Pinpoint the cell where the given text exists, returning its [X, Y] midpoint coordinate. 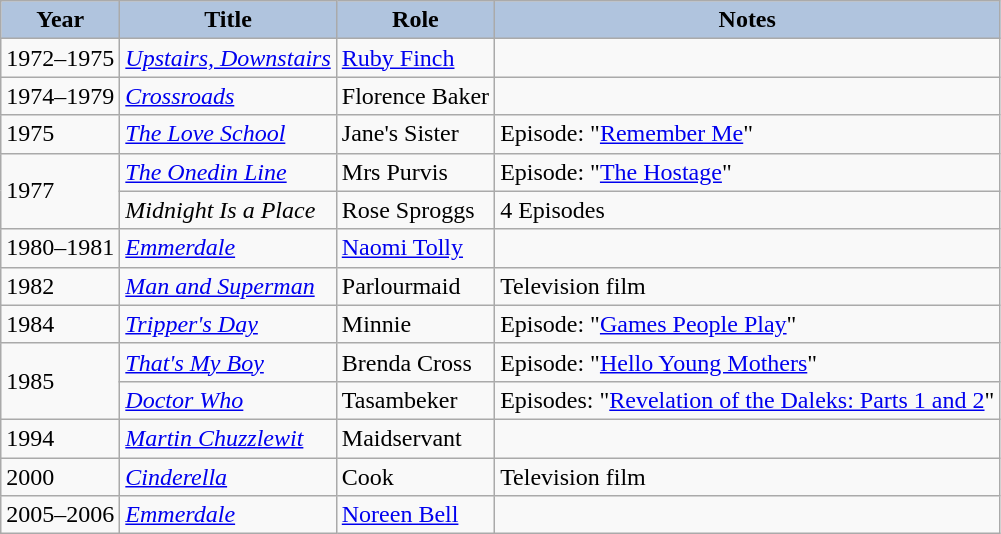
Midnight Is a Place [228, 210]
Year [60, 20]
1985 [60, 381]
Cook [415, 477]
1975 [60, 134]
1980–1981 [60, 248]
1974–1979 [60, 96]
Doctor Who [228, 400]
Episode: "The Hostage" [748, 172]
Tripper's Day [228, 324]
Title [228, 20]
Minnie [415, 324]
Maidservant [415, 438]
Man and Superman [228, 286]
Tasambeker [415, 400]
Mrs Purvis [415, 172]
1982 [60, 286]
Ruby Finch [415, 58]
Episode: "Games People Play" [748, 324]
Notes [748, 20]
1977 [60, 191]
Florence Baker [415, 96]
2005–2006 [60, 515]
Parlourmaid [415, 286]
Noreen Bell [415, 515]
Rose Sproggs [415, 210]
Crossroads [228, 96]
Cinderella [228, 477]
1972–1975 [60, 58]
Brenda Cross [415, 362]
4 Episodes [748, 210]
1984 [60, 324]
Role [415, 20]
Episode: "Hello Young Mothers" [748, 362]
Upstairs, Downstairs [228, 58]
Episodes: "Revelation of the Daleks: Parts 1 and 2" [748, 400]
Jane's Sister [415, 134]
2000 [60, 477]
Episode: "Remember Me" [748, 134]
1994 [60, 438]
The Onedin Line [228, 172]
The Love School [228, 134]
Martin Chuzzlewit [228, 438]
Naomi Tolly [415, 248]
That's My Boy [228, 362]
